Scan for the cell matching the given text and deliver its [X, Y] coordinate at center. 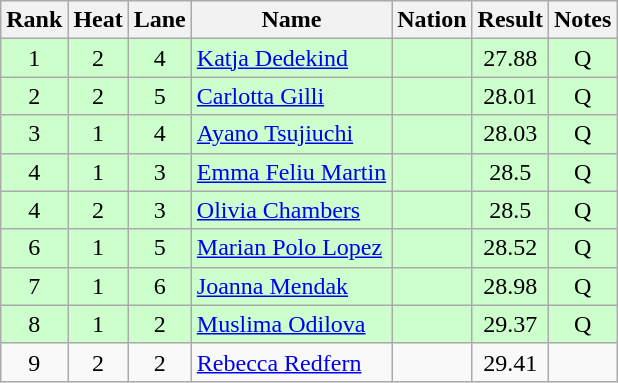
Rank [34, 20]
8 [34, 324]
28.52 [510, 248]
Result [510, 20]
Nation [432, 20]
Olivia Chambers [291, 210]
28.98 [510, 286]
Heat [98, 20]
28.03 [510, 134]
29.41 [510, 362]
Name [291, 20]
27.88 [510, 58]
Carlotta Gilli [291, 96]
Katja Dedekind [291, 58]
Rebecca Redfern [291, 362]
9 [34, 362]
Muslima Odilova [291, 324]
Notes [582, 20]
Ayano Tsujiuchi [291, 134]
Emma Feliu Martin [291, 172]
Lane [160, 20]
29.37 [510, 324]
Marian Polo Lopez [291, 248]
Joanna Mendak [291, 286]
28.01 [510, 96]
7 [34, 286]
